Identify which cell holds the provided text, then report its (X, Y) central coordinate. 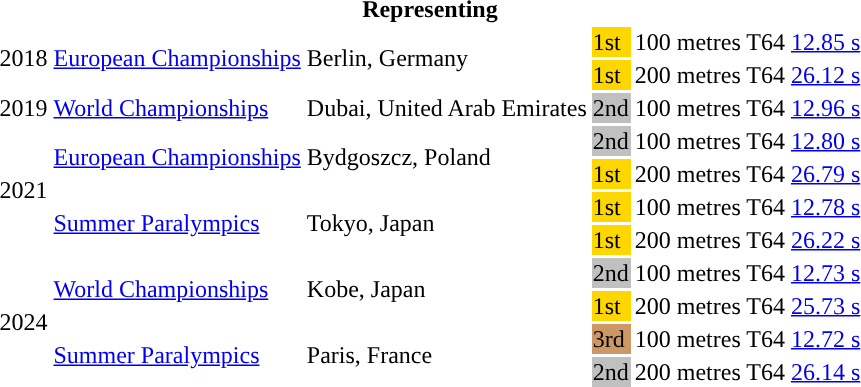
12.73 s (825, 273)
25.73 s (825, 306)
26.79 s (825, 174)
12.80 s (825, 141)
Bydgoszcz, Poland (446, 158)
Kobe, Japan (446, 290)
12.85 s (825, 42)
3rd (610, 339)
12.96 s (825, 108)
Paris, France (446, 356)
Dubai, United Arab Emirates (446, 108)
12.72 s (825, 339)
Tokyo, Japan (446, 224)
Berlin, Germany (446, 58)
26.12 s (825, 75)
26.14 s (825, 372)
12.78 s (825, 207)
26.22 s (825, 240)
